Capture the cell that displays the provided text and extract its [x, y] central coordinate. 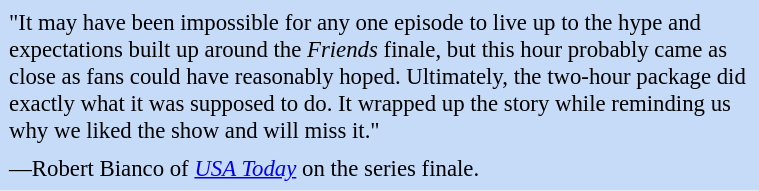
—Robert Bianco of USA Today on the series finale. [380, 168]
